Identify which cell holds the provided text, then report its (X, Y) central coordinate. 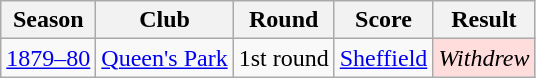
Queen's Park (164, 58)
Sheffield (384, 58)
Season (48, 20)
Withdrew (484, 58)
Result (484, 20)
1879–80 (48, 58)
Score (384, 20)
1st round (284, 58)
Club (164, 20)
Round (284, 20)
